Return the [x, y] coordinate for the center point of the cell that contains the specified text.  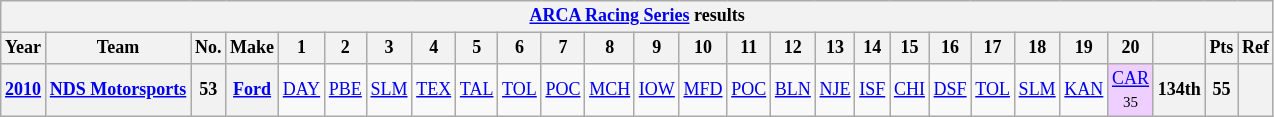
20 [1131, 48]
Ref [1256, 48]
Pts [1222, 48]
2 [345, 48]
5 [477, 48]
8 [610, 48]
ARCA Racing Series results [638, 16]
4 [434, 48]
PBE [345, 90]
TEX [434, 90]
No. [208, 48]
Team [118, 48]
IOW [656, 90]
19 [1084, 48]
7 [563, 48]
MFD [703, 90]
134th [1179, 90]
13 [835, 48]
3 [389, 48]
53 [208, 90]
15 [910, 48]
18 [1037, 48]
17 [992, 48]
TAL [477, 90]
12 [794, 48]
CHI [910, 90]
14 [872, 48]
Make [252, 48]
2010 [24, 90]
Ford [252, 90]
BLN [794, 90]
ISF [872, 90]
Year [24, 48]
11 [749, 48]
DAY [301, 90]
DSF [950, 90]
NJE [835, 90]
55 [1222, 90]
KAN [1084, 90]
9 [656, 48]
CAR35 [1131, 90]
NDS Motorsports [118, 90]
1 [301, 48]
6 [520, 48]
MCH [610, 90]
16 [950, 48]
10 [703, 48]
